Locate the cell with the specified text and output its (x, y) center coordinate. 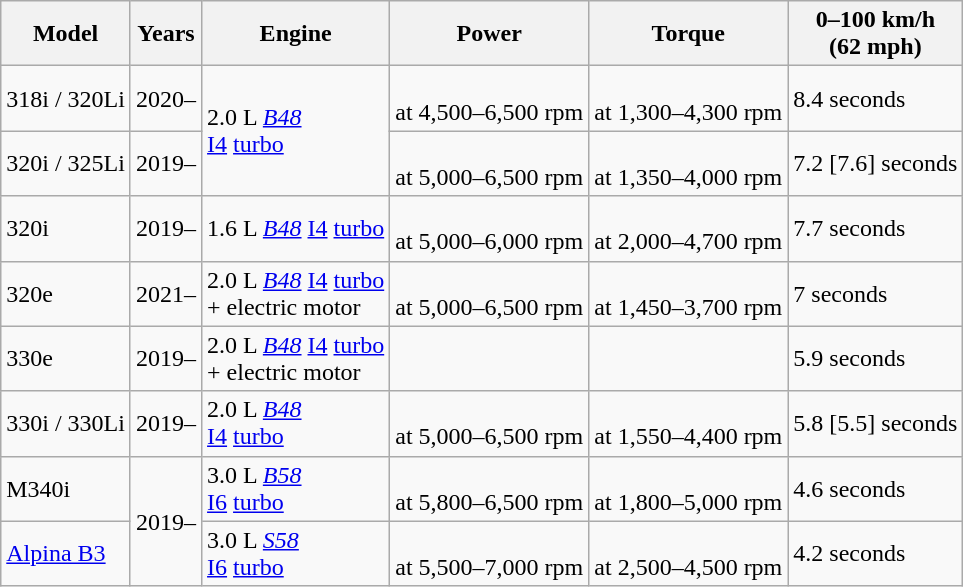
at 1,800–5,000 rpm (688, 488)
Engine (296, 34)
320e (66, 294)
330i / 330Li (66, 424)
7.7 seconds (876, 228)
7.2 [7.6] seconds (876, 164)
1.6 L B48 I4 turbo (296, 228)
3.0 L B58 I6 turbo (296, 488)
M340i (66, 488)
at 2,000–4,700 rpm (688, 228)
2021– (166, 294)
at 4,500–6,500 rpm (490, 98)
at 5,500–7,000 rpm (490, 554)
2020– (166, 98)
Model (66, 34)
Torque (688, 34)
at 1,300–4,300 rpm (688, 98)
5.8 [5.5] seconds (876, 424)
Power (490, 34)
at 1,550–4,400 rpm (688, 424)
318i / 320Li (66, 98)
0–100 km/h (62 mph) (876, 34)
4.2 seconds (876, 554)
320i (66, 228)
4.6 seconds (876, 488)
3.0 L S58 I6 turbo (296, 554)
320i / 325Li (66, 164)
at 2,500–4,500 rpm (688, 554)
7 seconds (876, 294)
8.4 seconds (876, 98)
at 1,450–3,700 rpm (688, 294)
330e (66, 358)
at 5,000–6,000 rpm (490, 228)
Years (166, 34)
Alpina B3 (66, 554)
at 1,350–4,000 rpm (688, 164)
5.9 seconds (876, 358)
at 5,800–6,500 rpm (490, 488)
